Extract the [X, Y] coordinate from the center of the cell holding the provided text.  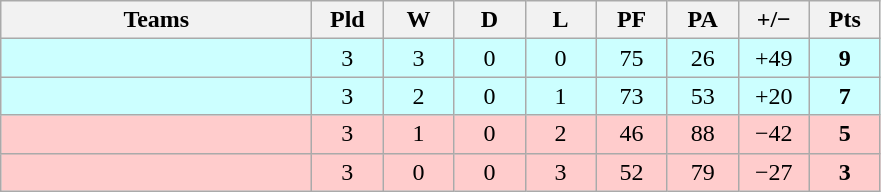
PA [702, 20]
W [418, 20]
+/− [774, 20]
26 [702, 58]
5 [844, 134]
73 [632, 96]
−27 [774, 172]
+20 [774, 96]
53 [702, 96]
D [490, 20]
+49 [774, 58]
Pts [844, 20]
Pld [348, 20]
9 [844, 58]
88 [702, 134]
L [560, 20]
52 [632, 172]
75 [632, 58]
Teams [156, 20]
−42 [774, 134]
PF [632, 20]
7 [844, 96]
79 [702, 172]
46 [632, 134]
